Locate the cell with the specified text and output its [X, Y] center coordinate. 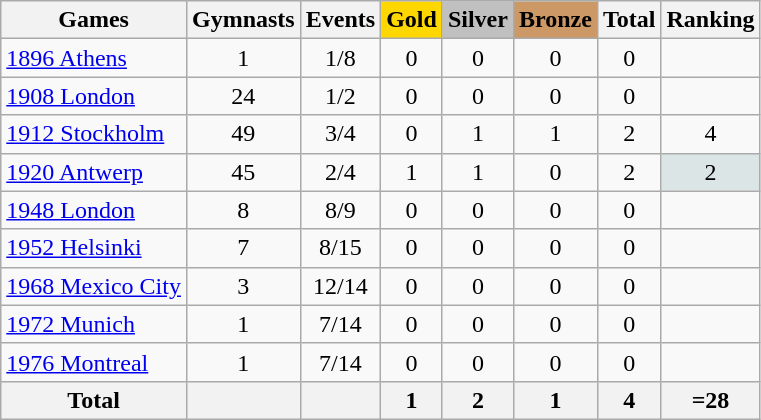
Gold [412, 20]
1968 Mexico City [94, 286]
49 [243, 134]
1912 Stockholm [94, 134]
3/4 [340, 134]
7 [243, 248]
1/2 [340, 96]
3 [243, 286]
8/9 [340, 210]
1896 Athens [94, 58]
Events [340, 20]
Gymnasts [243, 20]
=28 [710, 400]
Games [94, 20]
1952 Helsinki [94, 248]
8 [243, 210]
1920 Antwerp [94, 172]
1/8 [340, 58]
1948 London [94, 210]
1976 Montreal [94, 362]
Ranking [710, 20]
8/15 [340, 248]
24 [243, 96]
2/4 [340, 172]
45 [243, 172]
Silver [478, 20]
1908 London [94, 96]
Bronze [555, 20]
12/14 [340, 286]
1972 Munich [94, 324]
